Determine the [x, y] coordinate at the center of the cell enclosing the given text.  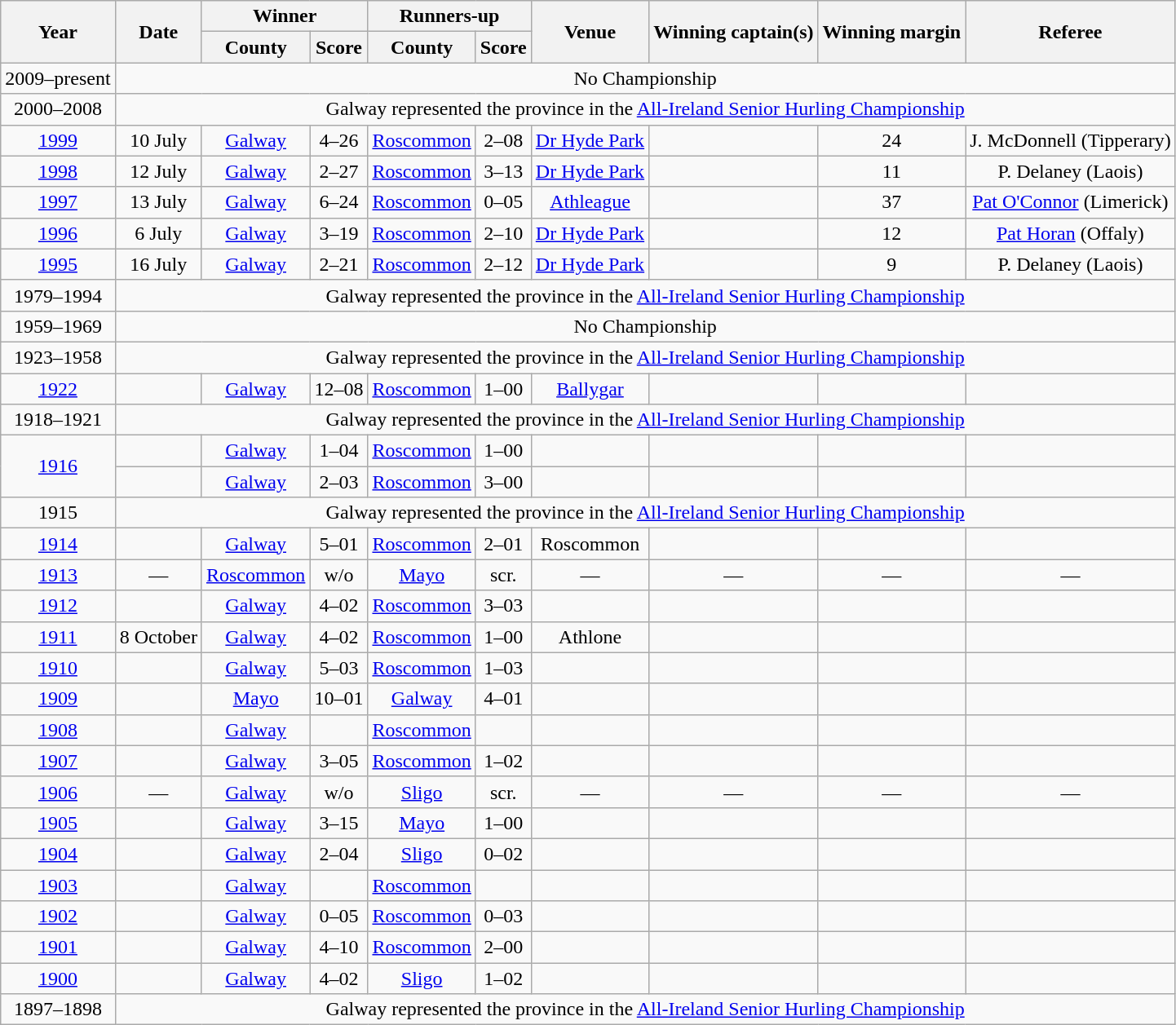
9 [892, 264]
2–12 [503, 264]
2–27 [339, 171]
24 [892, 140]
3–15 [339, 823]
1918–1921 [58, 420]
Winning margin [892, 32]
1904 [58, 854]
8 October [158, 637]
3–05 [339, 761]
1–03 [503, 668]
1998 [58, 171]
Athleague [590, 202]
1906 [58, 792]
1996 [58, 233]
1902 [58, 917]
1–04 [339, 451]
0–02 [503, 854]
0–03 [503, 917]
2–08 [503, 140]
Year [58, 32]
3–00 [503, 482]
J. McDonnell (Tipperary) [1070, 140]
5–01 [339, 544]
Athlone [590, 637]
3–03 [503, 606]
1907 [58, 761]
1997 [58, 202]
1901 [58, 948]
2–21 [339, 264]
16 July [158, 264]
Referee [1070, 32]
1914 [58, 544]
5–03 [339, 668]
3–13 [503, 171]
3–19 [339, 233]
1900 [58, 979]
Date [158, 32]
6 July [158, 233]
2009–present [58, 78]
2–01 [503, 544]
Runners-up [449, 16]
37 [892, 202]
1979–1994 [58, 295]
12 July [158, 171]
1995 [58, 264]
Winning captain(s) [734, 32]
1923–1958 [58, 357]
4–10 [339, 948]
1913 [58, 575]
1903 [58, 885]
1959–1969 [58, 326]
2–00 [503, 948]
Venue [590, 32]
1911 [58, 637]
1908 [58, 730]
1922 [58, 389]
1905 [58, 823]
2–03 [339, 482]
1910 [58, 668]
1915 [58, 513]
Ballygar [590, 389]
10–01 [339, 699]
1897–1898 [58, 1010]
10 July [158, 140]
13 July [158, 202]
Pat O'Connor (Limerick) [1070, 202]
1912 [58, 606]
2000–2008 [58, 109]
12–08 [339, 389]
1916 [58, 466]
4–26 [339, 140]
Pat Horan (Offaly) [1070, 233]
4–01 [503, 699]
Winner [284, 16]
6–24 [339, 202]
12 [892, 233]
2–04 [339, 854]
11 [892, 171]
1999 [58, 140]
1909 [58, 699]
2–10 [503, 233]
